Output the (X, Y) coordinate of the center of the cell containing the given text.  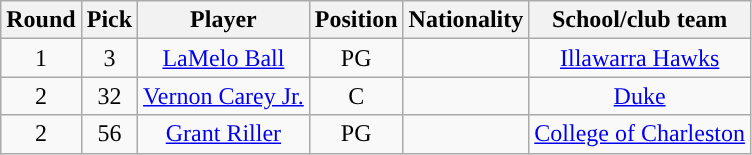
Illawarra Hawks (640, 58)
LaMelo Ball (224, 58)
C (356, 96)
School/club team (640, 20)
Player (224, 20)
56 (109, 134)
Nationality (466, 20)
Round (41, 20)
Position (356, 20)
Vernon Carey Jr. (224, 96)
32 (109, 96)
Duke (640, 96)
3 (109, 58)
Grant Riller (224, 134)
Pick (109, 20)
1 (41, 58)
College of Charleston (640, 134)
